Pinpoint the cell where the given text exists, returning its (X, Y) midpoint coordinate. 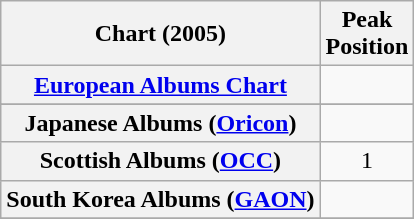
1 (367, 161)
Japanese Albums (Oricon) (160, 123)
European Albums Chart (160, 85)
Scottish Albums (OCC) (160, 161)
Chart (2005) (160, 34)
PeakPosition (367, 34)
South Korea Albums (GAON) (160, 199)
